Find where the given text appears and provide that cell's center as (X, Y) coordinate. 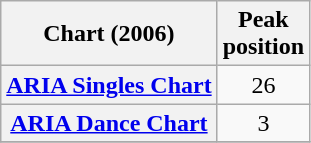
Chart (2006) (109, 34)
ARIA Singles Chart (109, 85)
Peakposition (263, 34)
3 (263, 123)
ARIA Dance Chart (109, 123)
26 (263, 85)
